Provide the [x, y] coordinate of the cell's center where the given text is located.  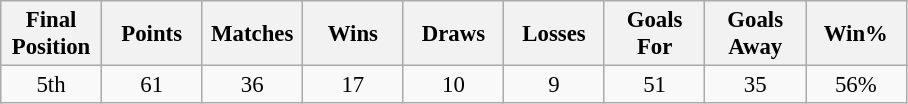
61 [152, 85]
10 [454, 85]
Draws [454, 34]
Wins [354, 34]
Goals Away [756, 34]
5th [52, 85]
Win% [856, 34]
Matches [252, 34]
9 [554, 85]
Goals For [654, 34]
17 [354, 85]
56% [856, 85]
Points [152, 34]
Losses [554, 34]
Final Position [52, 34]
35 [756, 85]
51 [654, 85]
36 [252, 85]
